Extract the [X, Y] coordinate from the center of the cell holding the provided text.  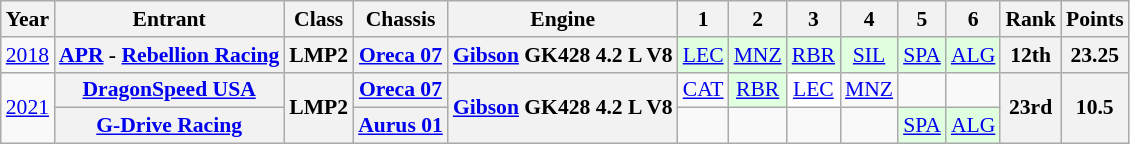
Chassis [400, 19]
12th [1030, 55]
10.5 [1095, 108]
Points [1095, 19]
6 [973, 19]
2018 [28, 55]
Rank [1030, 19]
5 [922, 19]
2 [758, 19]
Engine [563, 19]
23rd [1030, 108]
1 [704, 19]
Class [318, 19]
CAT [704, 90]
G-Drive Racing [169, 126]
DragonSpeed USA [169, 90]
3 [814, 19]
Entrant [169, 19]
Aurus 01 [400, 126]
APR - Rebellion Racing [169, 55]
4 [869, 19]
23.25 [1095, 55]
SIL [869, 55]
Year [28, 19]
2021 [28, 108]
